Capture the cell that displays the provided text and extract its (x, y) central coordinate. 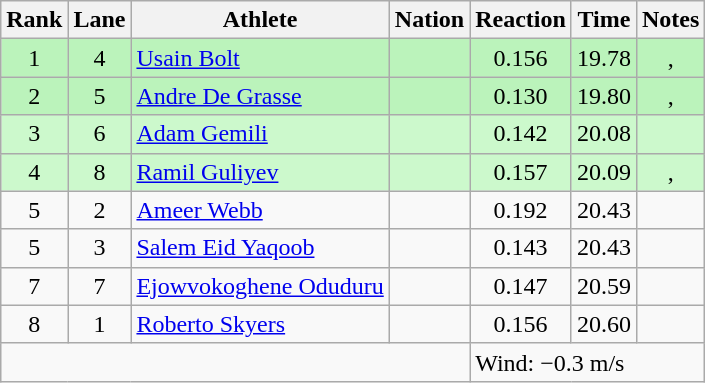
Roberto Skyers (260, 324)
20.60 (604, 324)
Nation (429, 20)
Time (604, 20)
Lane (100, 20)
Notes (670, 20)
Ejowvokoghene Oduduru (260, 286)
19.80 (604, 96)
Rank (34, 20)
0.147 (521, 286)
Reaction (521, 20)
0.192 (521, 210)
0.143 (521, 248)
19.78 (604, 58)
Wind: −0.3 m/s (588, 362)
Salem Eid Yaqoob (260, 248)
Adam Gemili (260, 134)
Ramil Guliyev (260, 172)
20.09 (604, 172)
0.142 (521, 134)
20.59 (604, 286)
Usain Bolt (260, 58)
6 (100, 134)
Athlete (260, 20)
20.08 (604, 134)
0.130 (521, 96)
Andre De Grasse (260, 96)
0.157 (521, 172)
Ameer Webb (260, 210)
